Scan for the cell matching the given text and deliver its (x, y) coordinate at center. 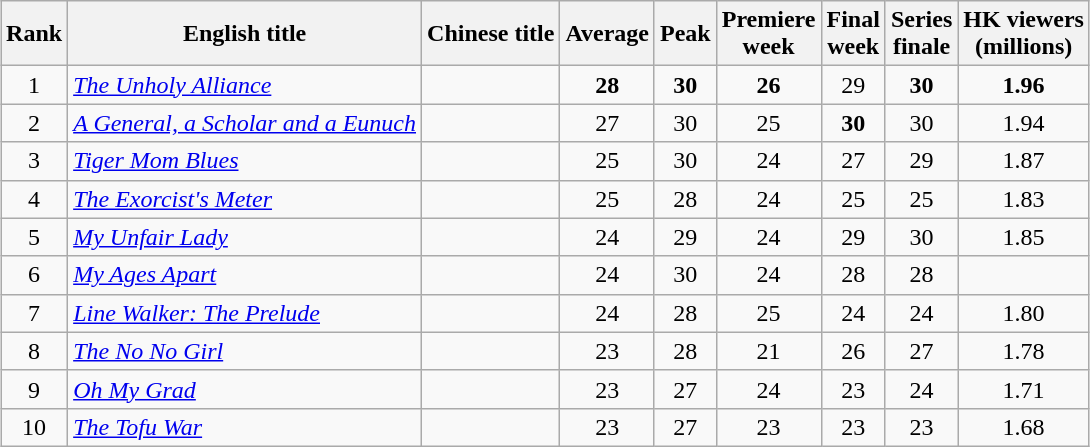
1.71 (1024, 389)
The Tofu War (245, 427)
HK viewers(millions) (1024, 34)
8 (34, 351)
The No No Girl (245, 351)
1.85 (1024, 237)
3 (34, 161)
My Unfair Lady (245, 237)
2 (34, 123)
Finalweek (853, 34)
1.83 (1024, 199)
1.94 (1024, 123)
The Exorcist's Meter (245, 199)
Peak (685, 34)
Average (608, 34)
10 (34, 427)
My Ages Apart (245, 275)
1.78 (1024, 351)
1.87 (1024, 161)
English title (245, 34)
4 (34, 199)
9 (34, 389)
21 (768, 351)
1 (34, 85)
Premiereweek (768, 34)
Rank (34, 34)
7 (34, 313)
Oh My Grad (245, 389)
Seriesfinale (921, 34)
1.80 (1024, 313)
Tiger Mom Blues (245, 161)
Line Walker: The Prelude (245, 313)
The Unholy Alliance (245, 85)
A General, a Scholar and a Eunuch (245, 123)
1.68 (1024, 427)
1.96 (1024, 85)
5 (34, 237)
6 (34, 275)
Chinese title (491, 34)
